Search for the cell housing the specified text and yield its (x, y) center coordinate. 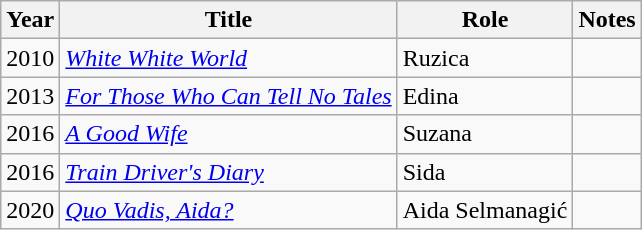
Aida Selmanagić (485, 210)
Quo Vadis, Aida? (228, 210)
Ruzica (485, 58)
Train Driver's Diary (228, 172)
A Good Wife (228, 134)
Edina (485, 96)
Sida (485, 172)
Year (30, 20)
For Those Who Can Tell No Tales (228, 96)
White White World (228, 58)
Notes (607, 20)
Title (228, 20)
Role (485, 20)
2020 (30, 210)
Suzana (485, 134)
2010 (30, 58)
2013 (30, 96)
